Search for the cell housing the specified text and yield its (X, Y) center coordinate. 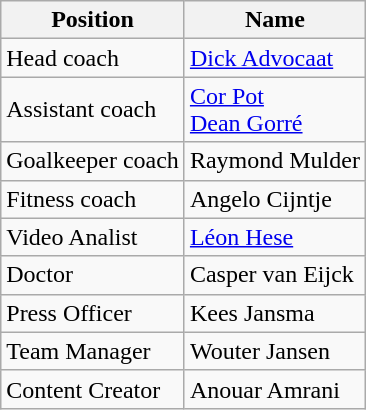
Wouter Jansen (274, 351)
Position (93, 20)
Doctor (93, 275)
Content Creator (93, 389)
Head coach (93, 58)
Goalkeeper coach (93, 161)
Team Manager (93, 351)
Assistant coach (93, 110)
Angelo Cijntje (274, 199)
Name (274, 20)
Press Officer (93, 313)
Cor Pot Dean Gorré (274, 110)
Anouar Amrani (274, 389)
Raymond Mulder (274, 161)
Kees Jansma (274, 313)
Léon Hese (274, 237)
Casper van Eijck (274, 275)
Fitness coach (93, 199)
Video Analist (93, 237)
Dick Advocaat (274, 58)
